Locate the cell with the specified text and output its [x, y] center coordinate. 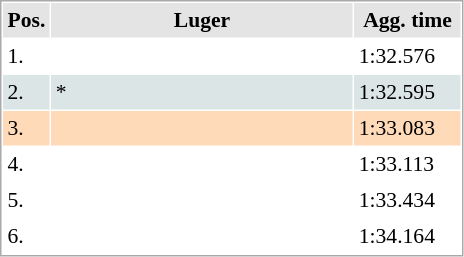
1:32.576 [407, 56]
5. [26, 200]
4. [26, 164]
Agg. time [407, 20]
Pos. [26, 20]
* [202, 92]
Luger [202, 20]
1. [26, 56]
1:34.164 [407, 236]
3. [26, 128]
1:33.083 [407, 128]
1:33.113 [407, 164]
1:32.595 [407, 92]
1:33.434 [407, 200]
6. [26, 236]
2. [26, 92]
